Provide the (x, y) coordinate of the cell's center where the given text is located.  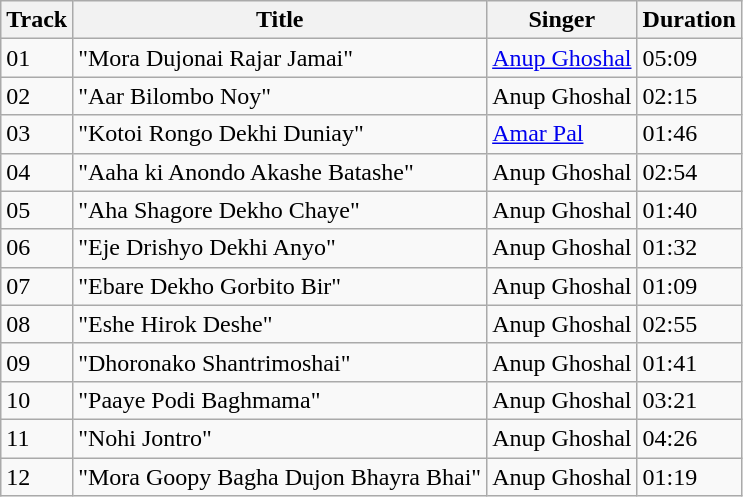
"Aar Bilombo Noy" (280, 96)
03 (37, 134)
02:15 (689, 96)
Track (37, 20)
04 (37, 172)
08 (37, 324)
01:41 (689, 362)
"Mora Goopy Bagha Dujon Bhayra Bhai" (280, 477)
02:54 (689, 172)
12 (37, 477)
"Aaha ki Anondo Akashe Batashe" (280, 172)
Singer (562, 20)
01:40 (689, 210)
09 (37, 362)
11 (37, 438)
01 (37, 58)
"Paaye Podi Baghmama" (280, 400)
"Kotoi Rongo Dekhi Duniay" (280, 134)
"Aha Shagore Dekho Chaye" (280, 210)
Title (280, 20)
02 (37, 96)
"Eje Drishyo Dekhi Anyo" (280, 248)
Amar Pal (562, 134)
02:55 (689, 324)
01:32 (689, 248)
"Nohi Jontro" (280, 438)
03:21 (689, 400)
06 (37, 248)
01:46 (689, 134)
10 (37, 400)
05 (37, 210)
01:19 (689, 477)
04:26 (689, 438)
Duration (689, 20)
"Eshe Hirok Deshe" (280, 324)
"Mora Dujonai Rajar Jamai" (280, 58)
"Dhoronako Shantrimoshai" (280, 362)
01:09 (689, 286)
"Ebare Dekho Gorbito Bir" (280, 286)
07 (37, 286)
05:09 (689, 58)
